Return [X, Y] of the center of cell containing provided text 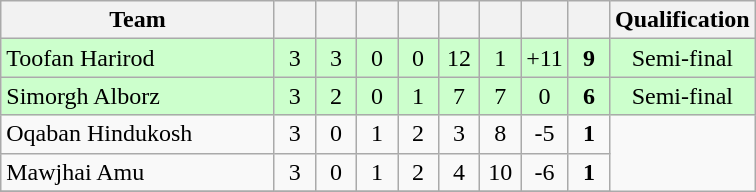
Simorgh Alborz [138, 96]
-6 [545, 172]
Toofan Harirod [138, 58]
Mawjhai Amu [138, 172]
8 [500, 134]
Qualification [682, 20]
9 [588, 58]
Oqaban Hindukosh [138, 134]
12 [460, 58]
Team [138, 20]
6 [588, 96]
-5 [545, 134]
+11 [545, 58]
4 [460, 172]
10 [500, 172]
